Search for the cell housing the specified text and yield its (x, y) center coordinate. 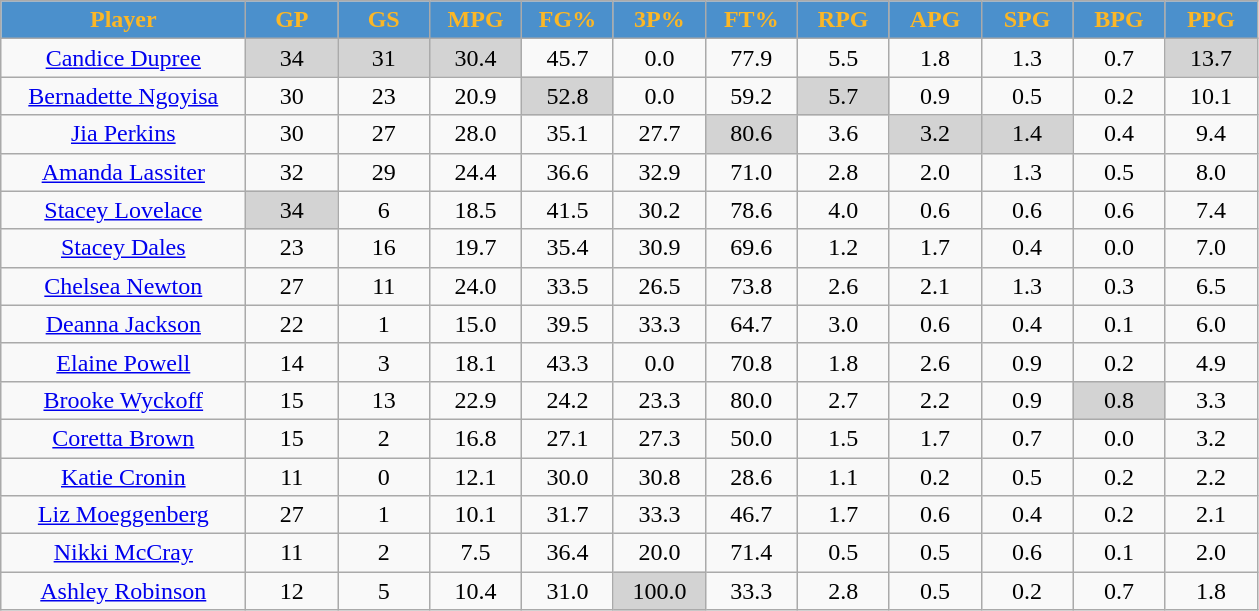
3 (384, 362)
32 (292, 172)
36.4 (568, 553)
GP (292, 20)
71.4 (751, 553)
Nikki McCray (124, 553)
23.3 (659, 400)
5 (384, 591)
Ashley Robinson (124, 591)
80.6 (751, 134)
69.6 (751, 248)
Chelsea Newton (124, 286)
22.9 (476, 400)
52.8 (568, 96)
12 (292, 591)
1.4 (1027, 134)
Stacey Dales (124, 248)
43.3 (568, 362)
Elaine Powell (124, 362)
6.0 (1211, 324)
24.0 (476, 286)
3.3 (1211, 400)
Brooke Wyckoff (124, 400)
28.6 (751, 477)
13.7 (1211, 58)
100.0 (659, 591)
50.0 (751, 438)
36.6 (568, 172)
35.1 (568, 134)
Bernadette Ngoyisa (124, 96)
5.7 (843, 96)
5.5 (843, 58)
4.0 (843, 210)
6 (384, 210)
27.7 (659, 134)
71.0 (751, 172)
31 (384, 58)
7.4 (1211, 210)
Katie Cronin (124, 477)
80.0 (751, 400)
Liz Moeggenberg (124, 515)
APG (935, 20)
0.8 (1119, 400)
20.9 (476, 96)
FT% (751, 20)
2.7 (843, 400)
6.5 (1211, 286)
Player (124, 20)
24.4 (476, 172)
13 (384, 400)
35.4 (568, 248)
30.8 (659, 477)
3.6 (843, 134)
41.5 (568, 210)
32.9 (659, 172)
14 (292, 362)
19.7 (476, 248)
18.1 (476, 362)
33.5 (568, 286)
39.5 (568, 324)
8.0 (1211, 172)
70.8 (751, 362)
10.4 (476, 591)
64.7 (751, 324)
78.6 (751, 210)
24.2 (568, 400)
1.2 (843, 248)
27.3 (659, 438)
FG% (568, 20)
7.0 (1211, 248)
26.5 (659, 286)
77.9 (751, 58)
1.1 (843, 477)
0 (384, 477)
29 (384, 172)
16.8 (476, 438)
PPG (1211, 20)
7.5 (476, 553)
Candice Dupree (124, 58)
Coretta Brown (124, 438)
SPG (1027, 20)
15.0 (476, 324)
30.9 (659, 248)
30.2 (659, 210)
Jia Perkins (124, 134)
Stacey Lovelace (124, 210)
Deanna Jackson (124, 324)
46.7 (751, 515)
9.4 (1211, 134)
1.5 (843, 438)
RPG (843, 20)
BPG (1119, 20)
28.0 (476, 134)
16 (384, 248)
31.0 (568, 591)
3P% (659, 20)
Amanda Lassiter (124, 172)
30.0 (568, 477)
0.3 (1119, 286)
GS (384, 20)
27.1 (568, 438)
45.7 (568, 58)
12.1 (476, 477)
18.5 (476, 210)
31.7 (568, 515)
MPG (476, 20)
4.9 (1211, 362)
59.2 (751, 96)
20.0 (659, 553)
73.8 (751, 286)
22 (292, 324)
30.4 (476, 58)
3.0 (843, 324)
